Scan for the cell matching the given text and deliver its (x, y) coordinate at center. 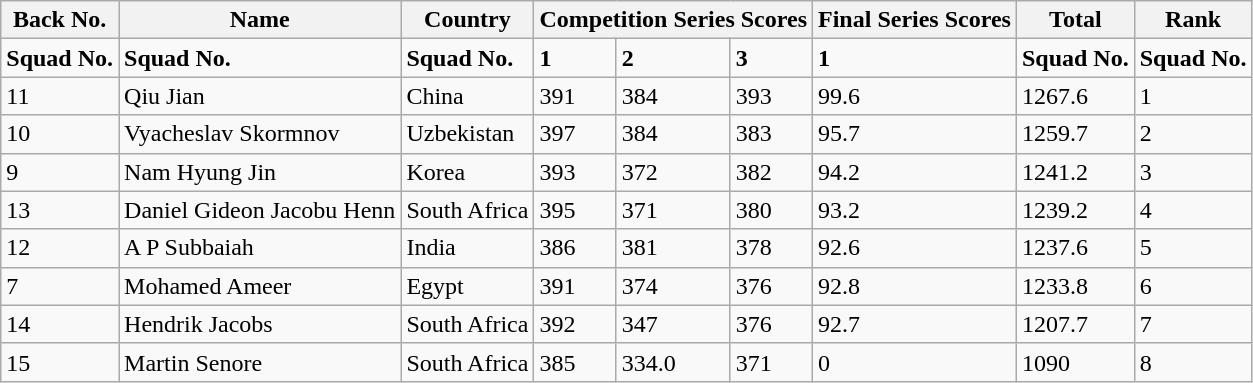
Rank (1193, 20)
Egypt (468, 286)
99.6 (915, 96)
9 (60, 172)
392 (575, 324)
4 (1193, 210)
14 (60, 324)
395 (575, 210)
6 (1193, 286)
Uzbekistan (468, 134)
383 (771, 134)
Daniel Gideon Jacobu Henn (260, 210)
92.6 (915, 248)
1233.8 (1075, 286)
A P Subbaiah (260, 248)
Mohamed Ameer (260, 286)
1259.7 (1075, 134)
Competition Series Scores (674, 20)
Korea (468, 172)
380 (771, 210)
92.7 (915, 324)
Country (468, 20)
1237.6 (1075, 248)
Back No. (60, 20)
13 (60, 210)
95.7 (915, 134)
Vyacheslav Skormnov (260, 134)
Name (260, 20)
1239.2 (1075, 210)
India (468, 248)
Hendrik Jacobs (260, 324)
Nam Hyung Jin (260, 172)
11 (60, 96)
372 (673, 172)
386 (575, 248)
385 (575, 362)
5 (1193, 248)
8 (1193, 362)
China (468, 96)
1090 (1075, 362)
334.0 (673, 362)
15 (60, 362)
378 (771, 248)
374 (673, 286)
347 (673, 324)
0 (915, 362)
1207.7 (1075, 324)
12 (60, 248)
93.2 (915, 210)
1241.2 (1075, 172)
Qiu Jian (260, 96)
10 (60, 134)
94.2 (915, 172)
397 (575, 134)
Final Series Scores (915, 20)
Total (1075, 20)
Martin Senore (260, 362)
92.8 (915, 286)
1267.6 (1075, 96)
382 (771, 172)
381 (673, 248)
